For the text-containing cell, return its midpoint in [X, Y] coordinate format. 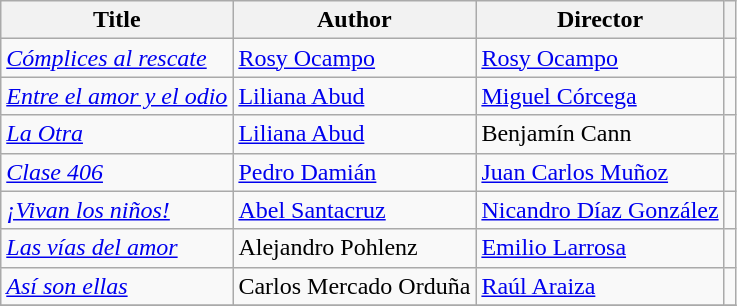
Clase 406 [117, 172]
Emilio Larrosa [600, 248]
Title [117, 20]
Miguel Córcega [600, 96]
Raúl Araiza [600, 286]
Pedro Damián [354, 172]
Carlos Mercado Orduña [354, 286]
Cómplices al rescate [117, 58]
¡Vivan los niños! [117, 210]
Abel Santacruz [354, 210]
La Otra [117, 134]
Entre el amor y el odio [117, 96]
Juan Carlos Muñoz [600, 172]
Director [600, 20]
Alejandro Pohlenz [354, 248]
Así son ellas [117, 286]
Author [354, 20]
Nicandro Díaz González [600, 210]
Las vías del amor [117, 248]
Benjamín Cann [600, 134]
